Provide the (x, y) coordinate of the cell's center where the given text is located.  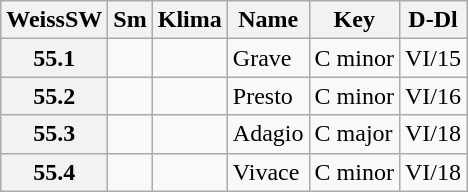
Sm (130, 20)
55.3 (54, 134)
VI/15 (432, 58)
D-Dl (432, 20)
Name (268, 20)
VI/16 (432, 96)
Presto (268, 96)
Klima (190, 20)
Key (354, 20)
55.1 (54, 58)
Vivace (268, 172)
Adagio (268, 134)
Grave (268, 58)
WeissSW (54, 20)
55.2 (54, 96)
55.4 (54, 172)
C major (354, 134)
